Identify which cell holds the provided text, then report its (x, y) central coordinate. 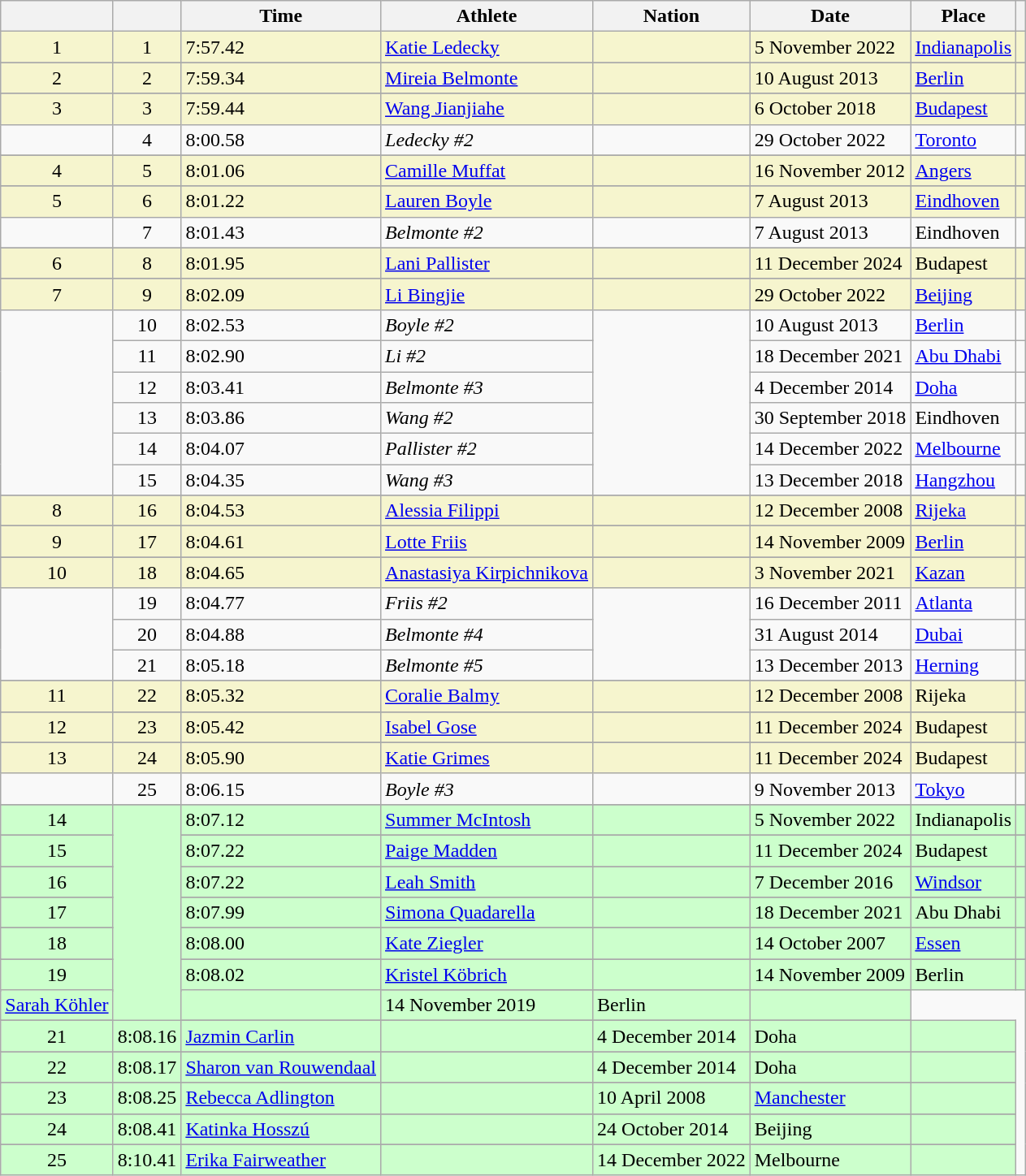
Leah Smith (487, 881)
8:06.15 (281, 789)
Belmonte #5 (487, 665)
8:05.18 (281, 665)
Friis #2 (487, 603)
8:10.41 (147, 1160)
8:04.77 (281, 603)
Ledecky #2 (487, 140)
Li Bingjie (487, 294)
Katinka Hosszú (281, 1129)
8:00.58 (281, 140)
8:04.65 (281, 573)
Dubai (963, 634)
8:02.53 (281, 325)
Paige Madden (487, 850)
Boyle #2 (487, 325)
8:01.43 (281, 232)
Kristel Köbrich (487, 975)
24 October 2014 (672, 1129)
8:08.02 (281, 975)
8:04.07 (281, 449)
Date (830, 16)
8:08.41 (147, 1129)
13 December 2013 (830, 665)
8:07.12 (281, 819)
Windsor (963, 881)
Sharon van Rouwendaal (281, 1067)
14 November 2019 (487, 1005)
14 October 2007 (830, 944)
Katie Grimes (487, 758)
Nation (672, 16)
Erika Fairweather (281, 1160)
13 December 2018 (830, 480)
Boyle #3 (487, 789)
Place (963, 16)
8:01.95 (281, 263)
31 August 2014 (830, 634)
Camille Muffat (487, 171)
Anastasiya Kirpichnikova (487, 573)
Hangzhou (963, 480)
8:04.35 (281, 480)
Coralie Balmy (487, 696)
6 October 2018 (830, 109)
8:03.41 (281, 387)
8:04.61 (281, 542)
8:02.90 (281, 356)
7:57.42 (281, 47)
Li #2 (487, 356)
8:08.25 (147, 1098)
Alessia Filippi (487, 511)
8:03.86 (281, 418)
Lauren Boyle (487, 201)
Time (281, 16)
Essen (963, 944)
Sarah Köhler (57, 1005)
Belmonte #4 (487, 634)
Kate Ziegler (487, 944)
7 December 2016 (830, 881)
7:59.44 (281, 109)
9 November 2013 (830, 789)
Jazmin Carlin (281, 1036)
Mireia Belmonte (487, 78)
Lotte Friis (487, 542)
16 November 2012 (830, 171)
Belmonte #2 (487, 232)
8:04.53 (281, 511)
Lani Pallister (487, 263)
8:04.88 (281, 634)
Wang Jianjiahe (487, 109)
8:08.16 (147, 1036)
8:07.99 (281, 913)
Pallister #2 (487, 449)
20 (147, 634)
30 September 2018 (830, 418)
Isabel Gose (487, 727)
Rebecca Adlington (281, 1098)
16 December 2011 (830, 603)
Summer McIntosh (487, 819)
Athlete (487, 16)
8:01.22 (281, 201)
Manchester (830, 1098)
Wang #3 (487, 480)
Katie Ledecky (487, 47)
10 April 2008 (672, 1098)
8:05.32 (281, 696)
Tokyo (963, 789)
Belmonte #3 (487, 387)
8:02.09 (281, 294)
8:01.06 (281, 171)
8:08.00 (281, 944)
Toronto (963, 140)
8:05.90 (281, 758)
Herning (963, 665)
3 November 2021 (830, 573)
Simona Quadarella (487, 913)
7:59.34 (281, 78)
Atlanta (963, 603)
Wang #2 (487, 418)
Angers (963, 171)
8:08.17 (147, 1067)
Kazan (963, 573)
8:05.42 (281, 727)
